Extract the (x, y) coordinate from the center of the cell holding the provided text.  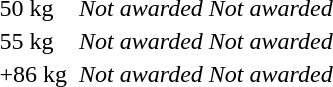
Not awarded (142, 41)
